Output the (x, y) coordinate of the center of the cell containing the given text.  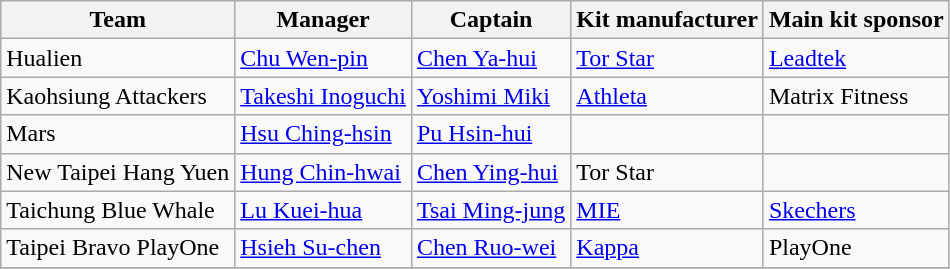
Manager (324, 20)
Pu Hsin-hui (490, 134)
PlayOne (856, 248)
Tsai Ming-jung (490, 210)
Athleta (668, 96)
Hsieh Su-chen (324, 248)
Lu Kuei-hua (324, 210)
MIE (668, 210)
Team (118, 20)
Main kit sponsor (856, 20)
Skechers (856, 210)
Kappa (668, 248)
Hualien (118, 58)
Matrix Fitness (856, 96)
Chu Wen-pin (324, 58)
Hung Chin-hwai (324, 172)
Kaohsiung Attackers (118, 96)
Taichung Blue Whale (118, 210)
Yoshimi Miki (490, 96)
Chen Ruo-wei (490, 248)
Mars (118, 134)
Chen Ya-hui (490, 58)
Chen Ying-hui (490, 172)
Leadtek (856, 58)
Hsu Ching-hsin (324, 134)
New Taipei Hang Yuen (118, 172)
Captain (490, 20)
Kit manufacturer (668, 20)
Taipei Bravo PlayOne (118, 248)
Takeshi Inoguchi (324, 96)
